Provide the [X, Y] coordinate of the cell's center where the given text is located.  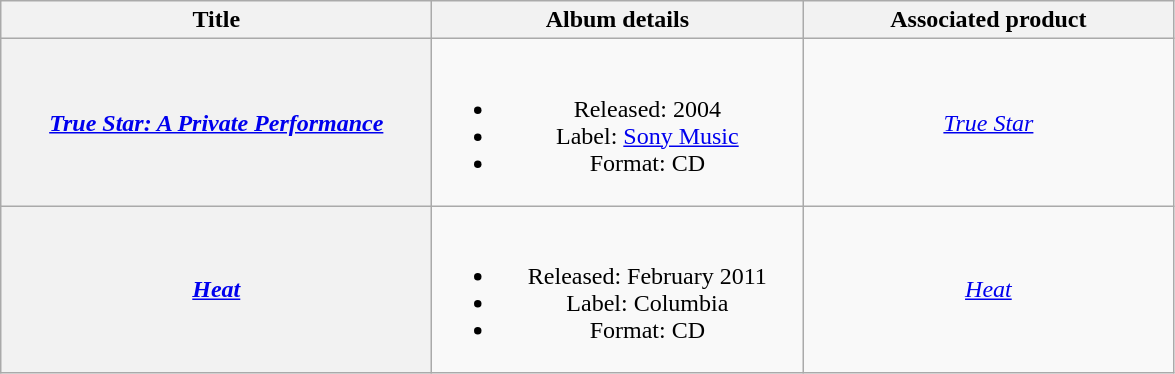
Album details [618, 20]
Released: February 2011 Label: ColumbiaFormat: CD [618, 290]
Associated product [988, 20]
Released: 2004 Label: Sony MusicFormat: CD [618, 122]
Title [216, 20]
True Star: A Private Performance [216, 122]
True Star [988, 122]
